Locate the cell with the specified text and output its (X, Y) center coordinate. 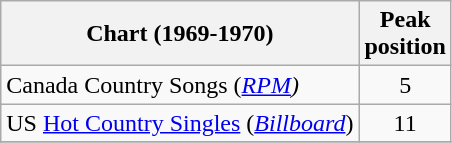
Peakposition (405, 34)
Canada Country Songs (RPM) (180, 85)
5 (405, 85)
11 (405, 123)
Chart (1969-1970) (180, 34)
US Hot Country Singles (Billboard) (180, 123)
